Detect which cell encompasses the target text, then output its [x, y] center coordinate. 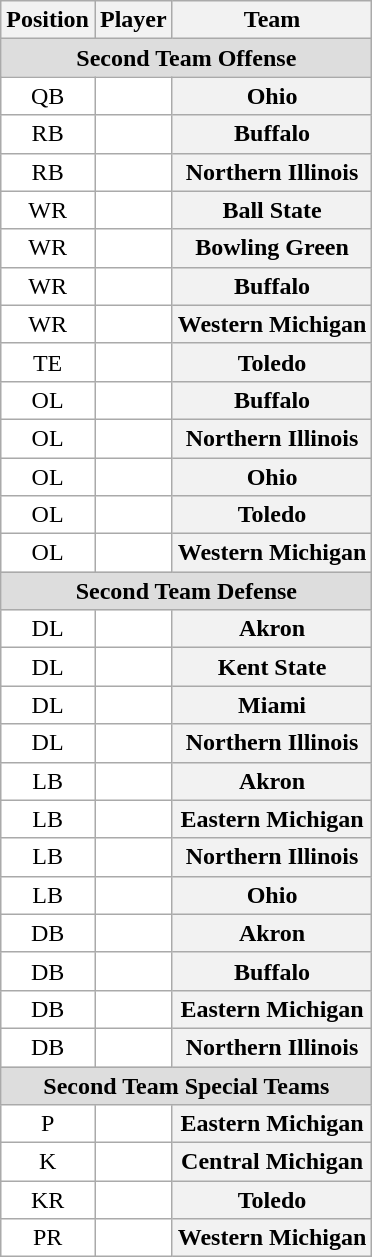
Player [133, 20]
Second Team Special Teams [186, 1085]
Ball State [272, 210]
K [48, 1162]
Second Team Offense [186, 58]
Second Team Defense [186, 591]
KR [48, 1200]
Bowling Green [272, 248]
TE [48, 362]
Position [48, 20]
Kent State [272, 667]
P [48, 1124]
QB [48, 96]
Miami [272, 705]
Team [272, 20]
PR [48, 1238]
Central Michigan [272, 1162]
